Return (x, y) of the center of cell containing provided text 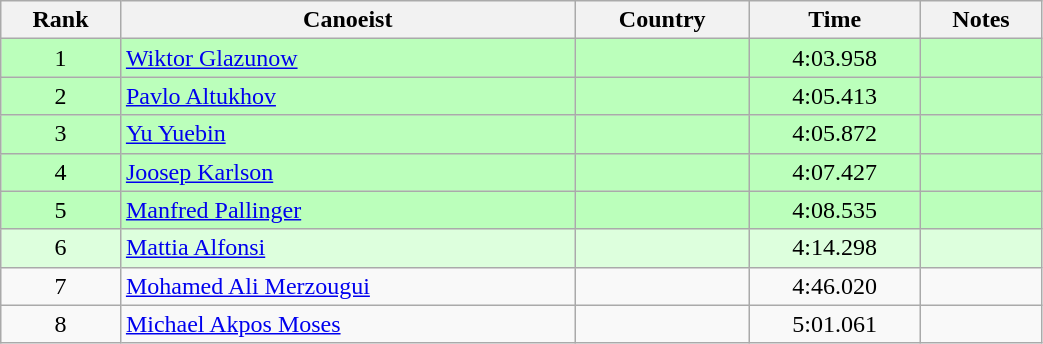
4:03.958 (834, 58)
Michael Akpos Moses (348, 324)
Yu Yuebin (348, 134)
Joosep Karlson (348, 172)
4:46.020 (834, 286)
4 (61, 172)
Time (834, 20)
4:14.298 (834, 248)
Mohamed Ali Merzougui (348, 286)
Pavlo Altukhov (348, 96)
7 (61, 286)
5:01.061 (834, 324)
Rank (61, 20)
3 (61, 134)
4:05.872 (834, 134)
5 (61, 210)
4:08.535 (834, 210)
Notes (981, 20)
8 (61, 324)
Canoeist (348, 20)
2 (61, 96)
Manfred Pallinger (348, 210)
1 (61, 58)
4:07.427 (834, 172)
Mattia Alfonsi (348, 248)
4:05.413 (834, 96)
Wiktor Glazunow (348, 58)
6 (61, 248)
Country (662, 20)
